Detect which cell encompasses the target text, then output its (X, Y) center coordinate. 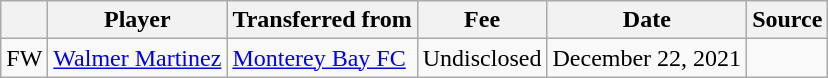
Source (788, 20)
Transferred from (322, 20)
Fee (482, 20)
Undisclosed (482, 58)
Monterey Bay FC (322, 58)
Walmer Martinez (138, 58)
FW (24, 58)
Player (138, 20)
December 22, 2021 (647, 58)
Date (647, 20)
